Output the (X, Y) coordinate of the center of the cell containing the given text.  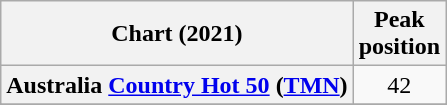
Peakposition (399, 34)
Australia Country Hot 50 (TMN) (177, 85)
Chart (2021) (177, 34)
42 (399, 85)
